Determine the [x, y] coordinate at the center of the cell enclosing the given text.  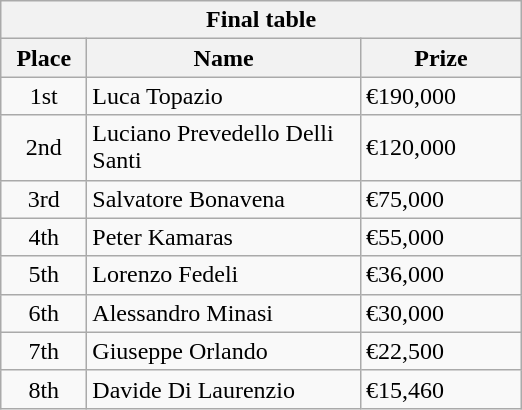
€190,000 [440, 96]
€36,000 [440, 275]
€30,000 [440, 313]
8th [44, 389]
1st [44, 96]
2nd [44, 148]
Name [224, 58]
Peter Kamaras [224, 237]
Prize [440, 58]
Giuseppe Orlando [224, 351]
5th [44, 275]
Salvatore Bonavena [224, 199]
€22,500 [440, 351]
Place [44, 58]
€75,000 [440, 199]
€120,000 [440, 148]
Davide Di Laurenzio [224, 389]
6th [44, 313]
4th [44, 237]
3rd [44, 199]
Alessandro Minasi [224, 313]
Luciano Prevedello Delli Santi [224, 148]
Luca Topazio [224, 96]
€55,000 [440, 237]
€15,460 [440, 389]
Lorenzo Fedeli [224, 275]
Final table [262, 20]
7th [44, 351]
